Identify which cell holds the provided text, then report its [x, y] central coordinate. 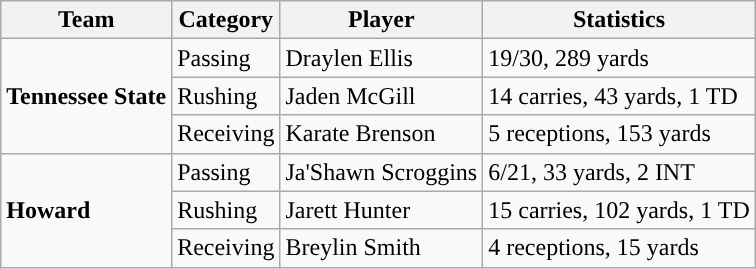
15 carries, 102 yards, 1 TD [620, 210]
Jarett Hunter [382, 210]
5 receptions, 153 yards [620, 134]
Statistics [620, 20]
Category [226, 20]
Tennessee State [86, 96]
Jaden McGill [382, 96]
Howard [86, 210]
Player [382, 20]
6/21, 33 yards, 2 INT [620, 172]
Ja'Shawn Scroggins [382, 172]
4 receptions, 15 yards [620, 248]
19/30, 289 yards [620, 58]
Team [86, 20]
14 carries, 43 yards, 1 TD [620, 96]
Draylen Ellis [382, 58]
Breylin Smith [382, 248]
Karate Brenson [382, 134]
